Identify which cell holds the provided text, then report its (x, y) central coordinate. 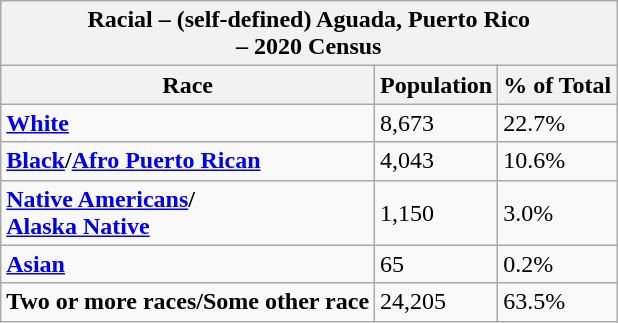
4,043 (436, 161)
65 (436, 264)
63.5% (558, 302)
Two or more races/Some other race (188, 302)
Black/Afro Puerto Rican (188, 161)
0.2% (558, 264)
3.0% (558, 212)
8,673 (436, 123)
24,205 (436, 302)
White (188, 123)
Population (436, 85)
1,150 (436, 212)
Race (188, 85)
% of Total (558, 85)
Native Americans/Alaska Native (188, 212)
22.7% (558, 123)
Racial – (self-defined) Aguada, Puerto Rico – 2020 Census (309, 34)
Asian (188, 264)
10.6% (558, 161)
